Scan for the cell matching the given text and deliver its [x, y] coordinate at center. 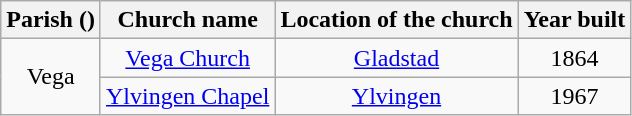
Vega Church [187, 58]
Parish () [51, 20]
1864 [574, 58]
Vega [51, 77]
Gladstad [396, 58]
Year built [574, 20]
1967 [574, 96]
Church name [187, 20]
Ylvingen Chapel [187, 96]
Location of the church [396, 20]
Ylvingen [396, 96]
